From the cell containing the given text, extract its center point as [X, Y] coordinate. 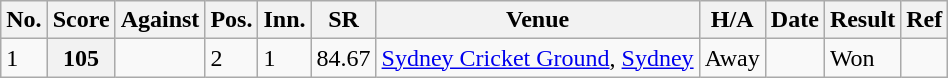
Score [81, 20]
Sydney Cricket Ground, Sydney [538, 58]
Date [794, 20]
Away [732, 58]
Against [160, 20]
H/A [732, 20]
Venue [538, 20]
Ref [924, 20]
No. [24, 20]
2 [232, 58]
SR [344, 20]
105 [81, 58]
Result [862, 20]
Won [862, 58]
84.67 [344, 58]
Pos. [232, 20]
Inn. [284, 20]
